Extract the (x, y) coordinate from the center of the cell holding the provided text.  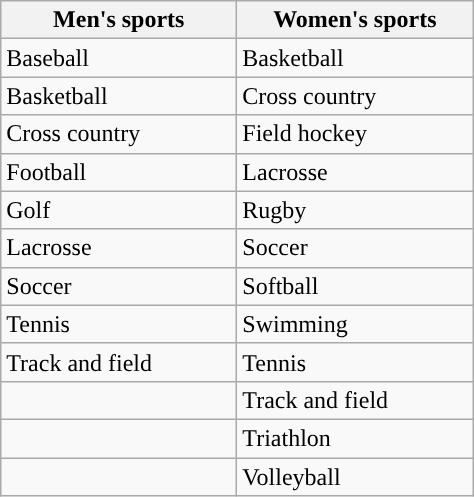
Rugby (355, 210)
Football (119, 172)
Field hockey (355, 134)
Triathlon (355, 438)
Volleyball (355, 477)
Women's sports (355, 20)
Men's sports (119, 20)
Baseball (119, 58)
Golf (119, 210)
Swimming (355, 324)
Softball (355, 286)
